Output the (x, y) coordinate of the center of the cell containing the given text.  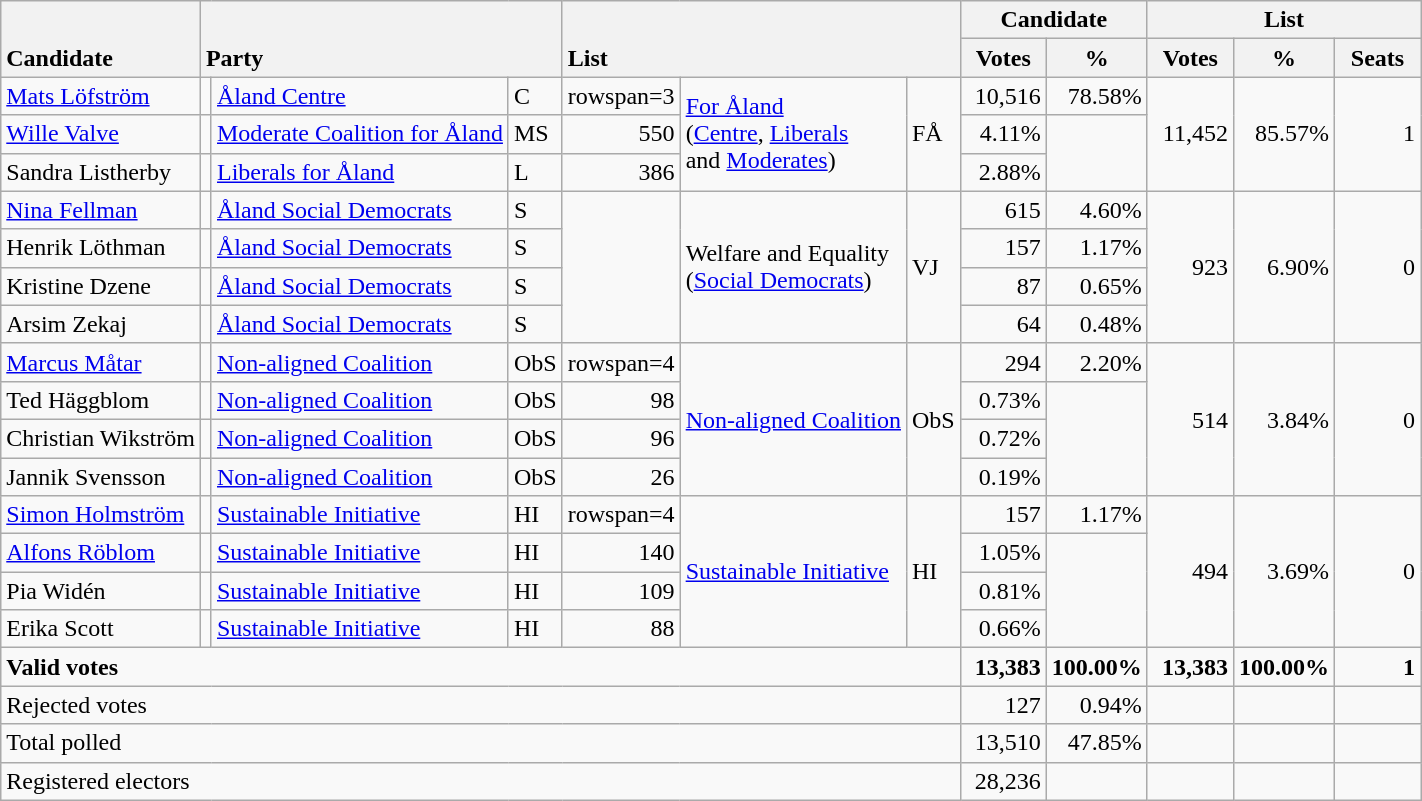
6.90% (1284, 267)
1.05% (1003, 553)
L (535, 172)
514 (1190, 419)
386 (621, 172)
0.48% (1096, 324)
0.73% (1003, 400)
4.11% (1003, 134)
10,516 (1003, 96)
0.72% (1003, 438)
Alfons Röblom (101, 553)
2.88% (1003, 172)
98 (621, 400)
85.57% (1284, 134)
Simon Holmström (101, 515)
Jannik Svensson (101, 477)
Mats Löfström (101, 96)
26 (621, 477)
Welfare and Equality(Social Democrats) (793, 267)
0.81% (1003, 591)
Pia Widén (101, 591)
Kristine Dzene (101, 286)
11,452 (1190, 134)
28,236 (1003, 781)
Rejected votes (480, 705)
Marcus Måtar (101, 362)
Moderate Coalition for Åland (360, 134)
Valid votes (480, 667)
78.58% (1096, 96)
Åland Centre (360, 96)
MS (535, 134)
Liberals for Åland (360, 172)
109 (621, 591)
Ted Häggblom (101, 400)
127 (1003, 705)
4.60% (1096, 210)
0.65% (1096, 286)
494 (1190, 572)
2.20% (1096, 362)
0.94% (1096, 705)
Sandra Listherby (101, 172)
Arsim Zekaj (101, 324)
3.84% (1284, 419)
615 (1003, 210)
923 (1190, 267)
Seats (1377, 58)
87 (1003, 286)
Nina Fellman (101, 210)
550 (621, 134)
Wille Valve (101, 134)
88 (621, 629)
140 (621, 553)
0.66% (1003, 629)
C (535, 96)
0.19% (1003, 477)
For Åland(Centre, Liberalsand Moderates) (793, 134)
64 (1003, 324)
13,510 (1003, 743)
FÅ (933, 134)
Total polled (480, 743)
3.69% (1284, 572)
Party (381, 39)
rowspan=3 (621, 96)
47.85% (1096, 743)
Erika Scott (101, 629)
96 (621, 438)
Henrik Löthman (101, 248)
Registered electors (480, 781)
294 (1003, 362)
VJ (933, 267)
Christian Wikström (101, 438)
